Locate the cell with the specified text and output its (X, Y) center coordinate. 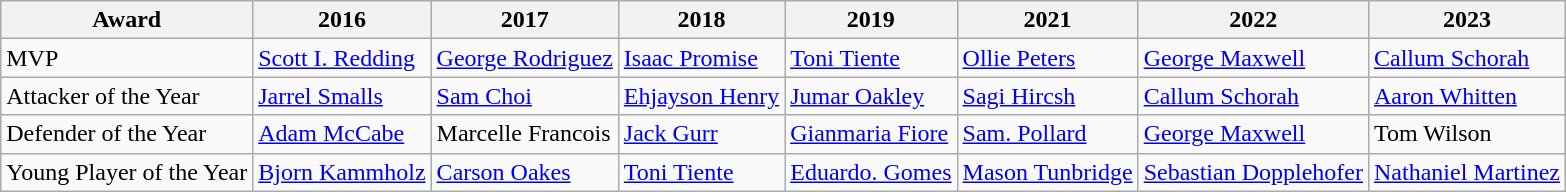
2023 (1466, 20)
Jumar Oakley (871, 96)
Ollie Peters (1048, 58)
Defender of the Year (127, 134)
George Rodriguez (524, 58)
Young Player of the Year (127, 172)
Award (127, 20)
2021 (1048, 20)
Nathaniel Martinez (1466, 172)
Jarrel Smalls (342, 96)
2019 (871, 20)
Isaac Promise (701, 58)
Marcelle Francois (524, 134)
Gianmaria Fiore (871, 134)
Tom Wilson (1466, 134)
Ehjayson Henry (701, 96)
Sagi Hircsh (1048, 96)
2017 (524, 20)
Sebastian Dopplehofer (1253, 172)
Bjorn Kammholz (342, 172)
Sam. Pollard (1048, 134)
Mason Tunbridge (1048, 172)
MVP (127, 58)
2022 (1253, 20)
Eduardo. Gomes (871, 172)
Attacker of the Year (127, 96)
Carson Oakes (524, 172)
Sam Choi (524, 96)
2018 (701, 20)
Scott I. Redding (342, 58)
Aaron Whitten (1466, 96)
Adam McCabe (342, 134)
2016 (342, 20)
Jack Gurr (701, 134)
